Locate the cell with the specified text and output its [x, y] center coordinate. 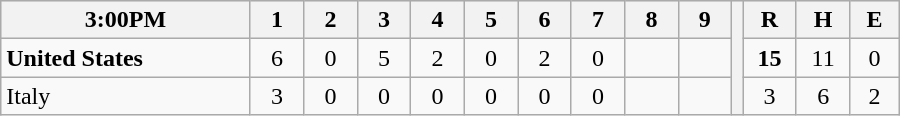
7 [598, 20]
Italy [126, 96]
9 [704, 20]
3:00PM [126, 20]
1 [276, 20]
8 [652, 20]
15 [770, 58]
11 [823, 58]
4 [438, 20]
H [823, 20]
United States [126, 58]
R [770, 20]
E [874, 20]
